Find where the given text appears and provide that cell's center as [x, y] coordinate. 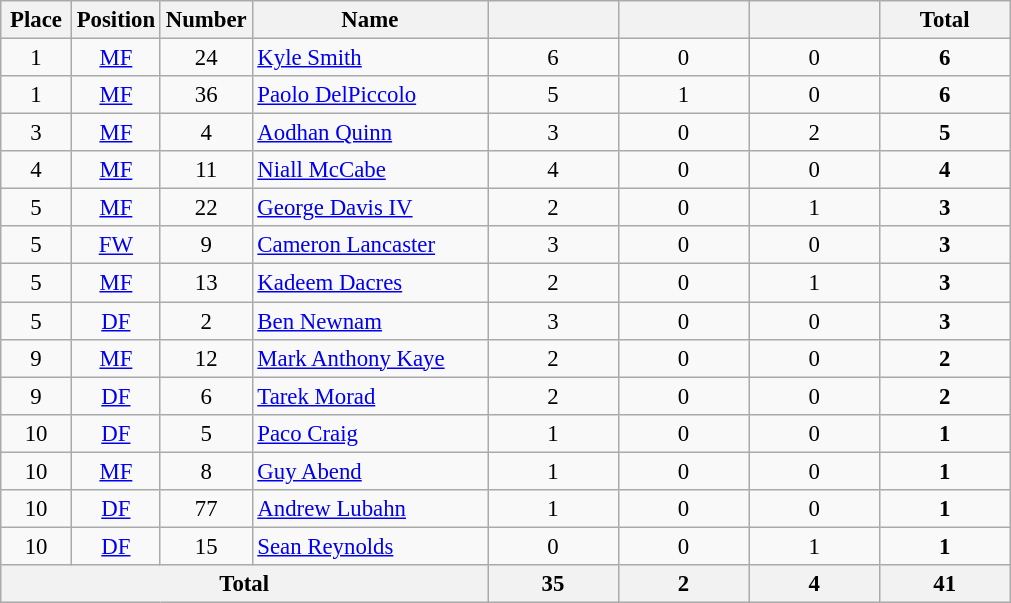
Cameron Lancaster [370, 245]
8 [206, 471]
Guy Abend [370, 471]
Number [206, 20]
Ben Newnam [370, 321]
Paco Craig [370, 433]
Mark Anthony Kaye [370, 358]
11 [206, 170]
Tarek Morad [370, 396]
Name [370, 20]
Place [36, 20]
35 [554, 584]
13 [206, 283]
22 [206, 208]
Position [116, 20]
Kyle Smith [370, 58]
Andrew Lubahn [370, 509]
George Davis IV [370, 208]
77 [206, 509]
Kadeem Dacres [370, 283]
24 [206, 58]
15 [206, 546]
Sean Reynolds [370, 546]
Niall McCabe [370, 170]
36 [206, 95]
41 [944, 584]
12 [206, 358]
Paolo DelPiccolo [370, 95]
Aodhan Quinn [370, 133]
FW [116, 245]
